Extract the [X, Y] coordinate from the center of the cell holding the provided text.  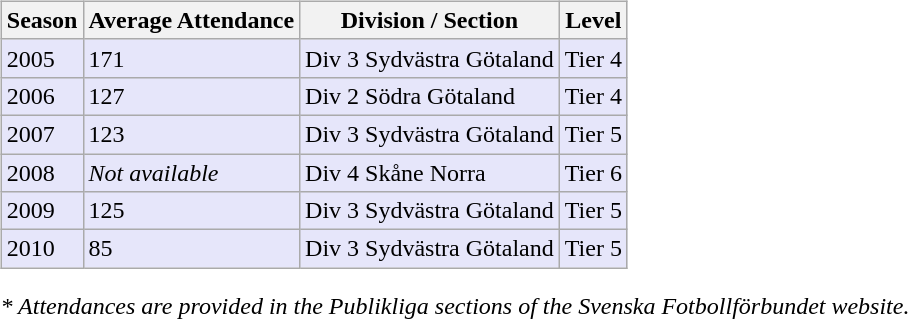
Div 2 Södra Götaland [430, 96]
Season [42, 20]
2010 [42, 249]
Average Attendance [192, 20]
125 [192, 211]
2008 [42, 173]
85 [192, 249]
2009 [42, 211]
Div 4 Skåne Norra [430, 173]
2005 [42, 58]
2006 [42, 96]
Level [593, 20]
Division / Section [430, 20]
Tier 6 [593, 173]
127 [192, 96]
2007 [42, 134]
123 [192, 134]
Not available [192, 173]
171 [192, 58]
